From the cell containing the given text, extract its center point as (x, y) coordinate. 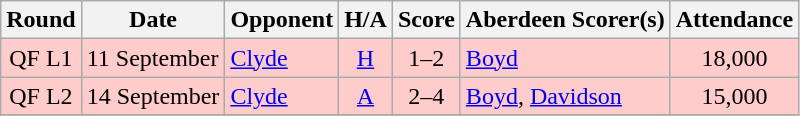
A (366, 96)
H (366, 58)
15,000 (734, 96)
Aberdeen Scorer(s) (565, 20)
Score (426, 20)
H/A (366, 20)
QF L1 (41, 58)
QF L2 (41, 96)
Round (41, 20)
11 September (153, 58)
Attendance (734, 20)
1–2 (426, 58)
14 September (153, 96)
2–4 (426, 96)
Date (153, 20)
Opponent (282, 20)
18,000 (734, 58)
Boyd, Davidson (565, 96)
Boyd (565, 58)
